Return [X, Y] of the center of cell containing provided text 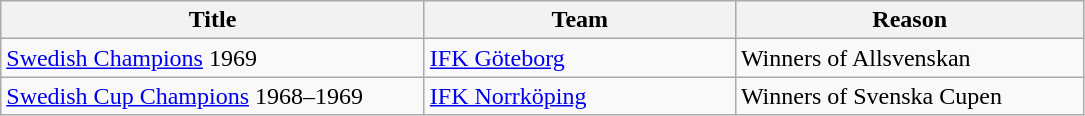
Winners of Svenska Cupen [910, 96]
Swedish Champions 1969 [213, 58]
Winners of Allsvenskan [910, 58]
Swedish Cup Champions 1968–1969 [213, 96]
Reason [910, 20]
IFK Göteborg [580, 58]
Title [213, 20]
IFK Norrköping [580, 96]
Team [580, 20]
